Scan for the cell matching the given text and deliver its (X, Y) coordinate at center. 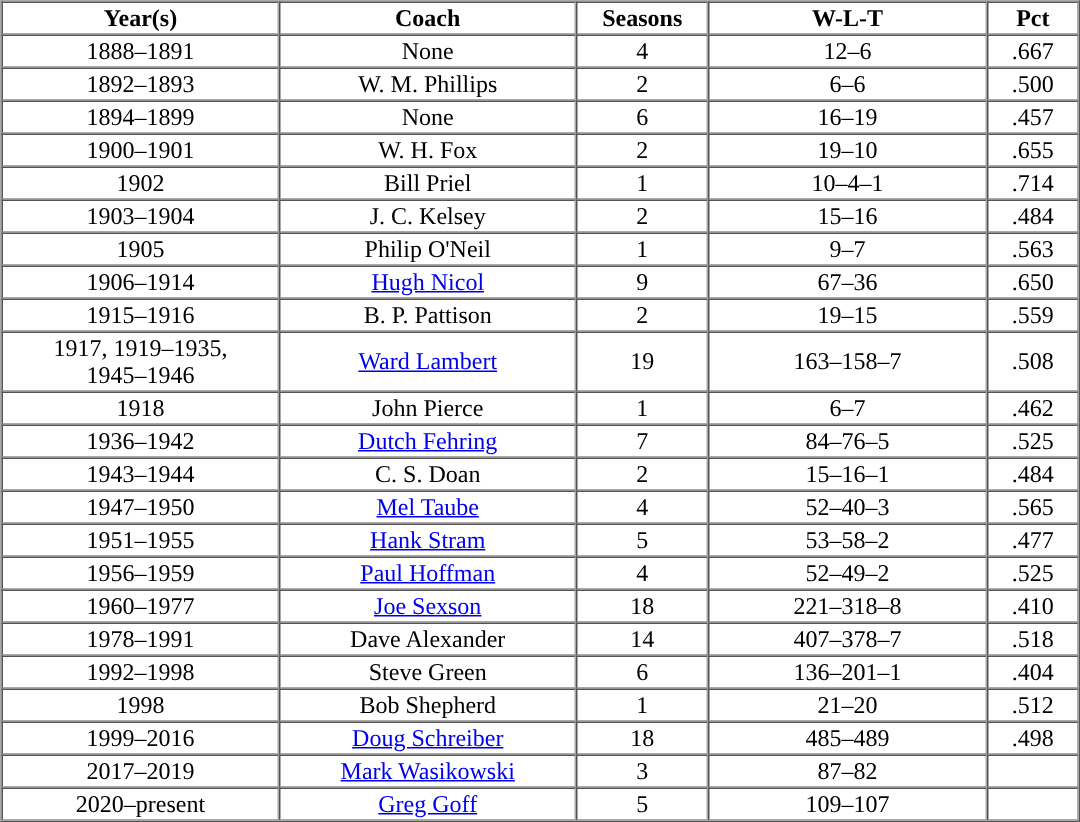
B. P. Pattison (428, 314)
53–58–2 (848, 540)
9–7 (848, 248)
Dave Alexander (428, 638)
3 (642, 770)
1888–1891 (141, 50)
1892–1893 (141, 84)
1992–1998 (141, 672)
Bob Shepherd (428, 704)
Steve Green (428, 672)
407–378–7 (848, 638)
1900–1901 (141, 150)
Greg Goff (428, 804)
.477 (1034, 540)
.714 (1034, 182)
Dutch Fehring (428, 440)
.563 (1034, 248)
W-L-T (848, 18)
12–6 (848, 50)
.512 (1034, 704)
Pct (1034, 18)
19–10 (848, 150)
1917, 1919–1935, 1945–1946 (141, 362)
Hank Stram (428, 540)
Paul Hoffman (428, 572)
W. H. Fox (428, 150)
9 (642, 282)
136–201–1 (848, 672)
14 (642, 638)
163–158–7 (848, 362)
1903–1904 (141, 216)
87–82 (848, 770)
1902 (141, 182)
1956–1959 (141, 572)
1947–1950 (141, 506)
1978–1991 (141, 638)
Mark Wasikowski (428, 770)
Bill Priel (428, 182)
Doug Schreiber (428, 738)
.500 (1034, 84)
52–40–3 (848, 506)
.457 (1034, 116)
19–15 (848, 314)
109–107 (848, 804)
Joe Sexson (428, 606)
6–6 (848, 84)
221–318–8 (848, 606)
Ward Lambert (428, 362)
1999–2016 (141, 738)
52–49–2 (848, 572)
.655 (1034, 150)
.650 (1034, 282)
1915–1916 (141, 314)
7 (642, 440)
Seasons (642, 18)
.404 (1034, 672)
21–20 (848, 704)
1943–1944 (141, 474)
2017–2019 (141, 770)
Mel Taube (428, 506)
1998 (141, 704)
10–4–1 (848, 182)
19 (642, 362)
.410 (1034, 606)
W. M. Phillips (428, 84)
Hugh Nicol (428, 282)
Coach (428, 18)
.667 (1034, 50)
.498 (1034, 738)
.565 (1034, 506)
J. C. Kelsey (428, 216)
1918 (141, 408)
67–36 (848, 282)
Philip O'Neil (428, 248)
.518 (1034, 638)
.559 (1034, 314)
6–7 (848, 408)
.508 (1034, 362)
84–76–5 (848, 440)
15–16–1 (848, 474)
1894–1899 (141, 116)
16–19 (848, 116)
Year(s) (141, 18)
1905 (141, 248)
C. S. Doan (428, 474)
.462 (1034, 408)
1936–1942 (141, 440)
2020–present (141, 804)
15–16 (848, 216)
1960–1977 (141, 606)
1906–1914 (141, 282)
485–489 (848, 738)
1951–1955 (141, 540)
John Pierce (428, 408)
